Scan for the cell matching the given text and deliver its [X, Y] coordinate at center. 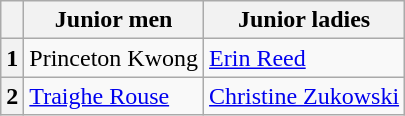
Christine Zukowski [304, 96]
2 [12, 96]
Erin Reed [304, 58]
Princeton Kwong [114, 58]
Traighe Rouse [114, 96]
Junior ladies [304, 20]
1 [12, 58]
Junior men [114, 20]
